Find where the given text appears and provide that cell's center as (x, y) coordinate. 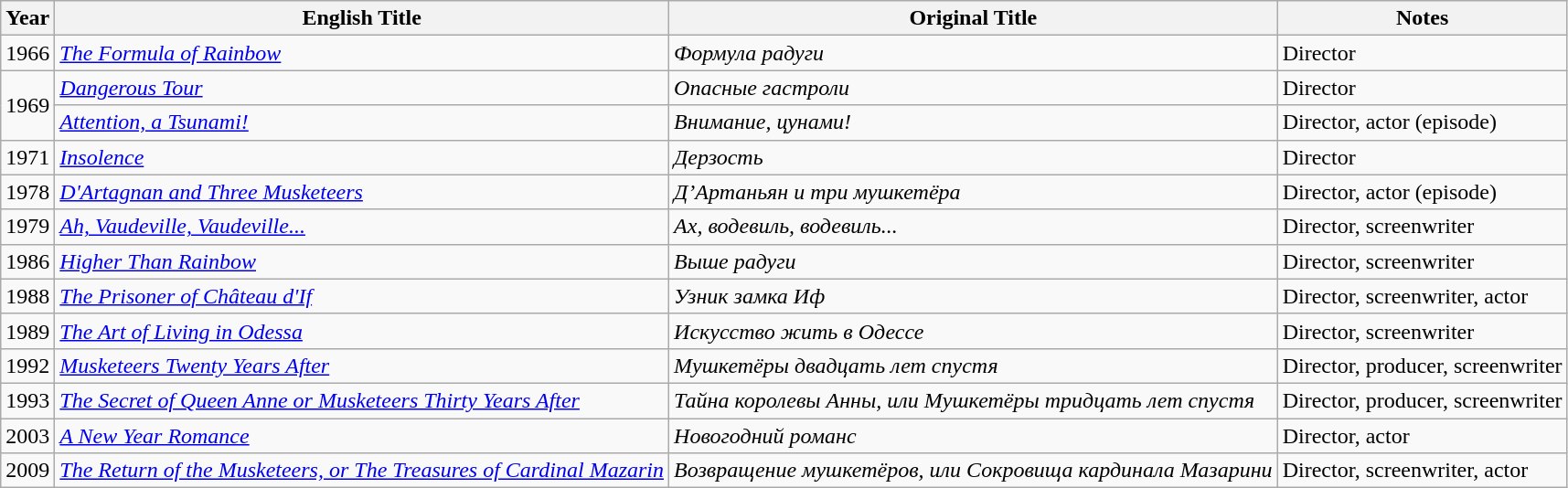
1986 (27, 261)
Тайна королевы Анны, или Мушкетёры тридцать лет спустя (974, 400)
1989 (27, 331)
1993 (27, 400)
2003 (27, 436)
Insolence (362, 157)
Д’Артаньян и три мушкетёра (974, 192)
Мушкетёры двадцать лет спустя (974, 366)
1992 (27, 366)
Новогодний романс (974, 436)
Узник замка Иф (974, 296)
The Art of Living in Odessa (362, 331)
Attention, a Tsunami! (362, 122)
1971 (27, 157)
1979 (27, 227)
Искусство жить в Одессе (974, 331)
1969 (27, 105)
Higher Than Rainbow (362, 261)
1988 (27, 296)
D'Artagnan and Three Musketeers (362, 192)
2009 (27, 471)
Возвращение мушкетёров, или Сокровища кардинала Мазарини (974, 471)
Ah, Vaudeville, Vaudeville... (362, 227)
Внимание, цунами! (974, 122)
Director, actor (1423, 436)
Формула радуги (974, 53)
A New Year Romance (362, 436)
Дерзость (974, 157)
Year (27, 18)
Notes (1423, 18)
Musketeers Twenty Years After (362, 366)
The Prisoner of Château d'If (362, 296)
Опасные гастроли (974, 88)
The Secret of Queen Anne or Musketeers Thirty Years After (362, 400)
Original Title (974, 18)
Dangerous Tour (362, 88)
Выше радуги (974, 261)
Ах, водевиль, водевиль... (974, 227)
1978 (27, 192)
English Title (362, 18)
The Return of the Musketeers, or The Treasures of Cardinal Mazarin (362, 471)
The Formula of Rainbow (362, 53)
1966 (27, 53)
